Determine the [X, Y] coordinate at the center of the cell enclosing the given text.  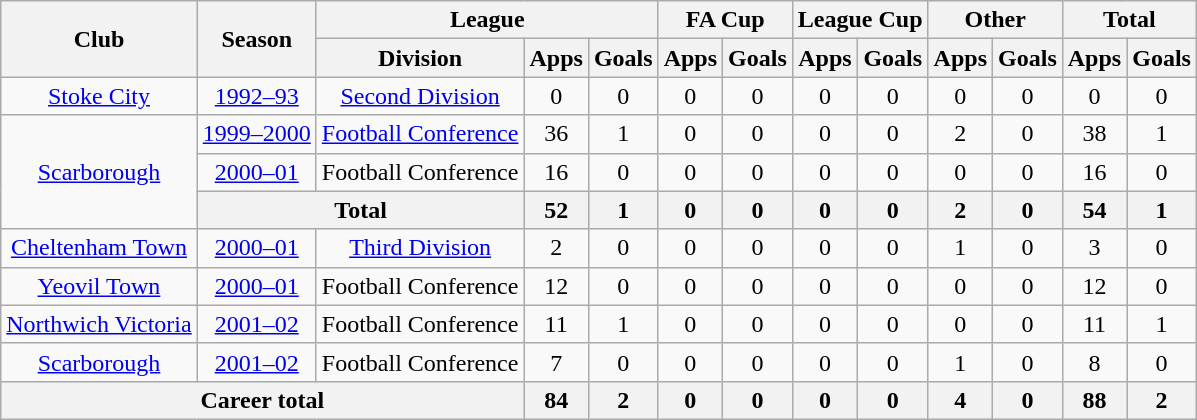
36 [556, 134]
Yeovil Town [99, 286]
Third Division [420, 248]
4 [960, 400]
1992–93 [256, 96]
7 [556, 362]
Club [99, 39]
Cheltenham Town [99, 248]
League Cup [860, 20]
84 [556, 400]
Season [256, 39]
Other [995, 20]
1999–2000 [256, 134]
Division [420, 58]
Career total [262, 400]
54 [1094, 210]
Second Division [420, 96]
Stoke City [99, 96]
52 [556, 210]
Northwich Victoria [99, 324]
38 [1094, 134]
8 [1094, 362]
88 [1094, 400]
FA Cup [725, 20]
League [487, 20]
3 [1094, 248]
